For the text-containing cell, return its midpoint in (X, Y) coordinate format. 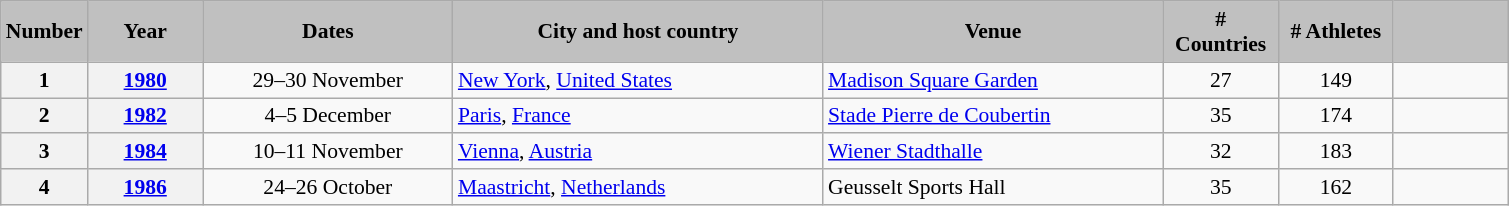
City and host country (638, 32)
Maastricht, Netherlands (638, 187)
1982 (146, 116)
4–5 December (328, 116)
29–30 November (328, 80)
Venue (993, 32)
Vienna, Austria (638, 152)
27 (1220, 80)
1 (44, 80)
# Athletes (1336, 32)
1986 (146, 187)
4 (44, 187)
162 (1336, 187)
10–11 November (328, 152)
Year (146, 32)
Dates (328, 32)
Geusselt Sports Hall (993, 187)
3 (44, 152)
149 (1336, 80)
24–26 October (328, 187)
183 (1336, 152)
Wiener Stadthalle (993, 152)
174 (1336, 116)
32 (1220, 152)
1980 (146, 80)
Stade Pierre de Coubertin (993, 116)
New York, United States (638, 80)
# Countries (1220, 32)
Paris, France (638, 116)
Madison Square Garden (993, 80)
Number (44, 32)
2 (44, 116)
1984 (146, 152)
